Return the (X, Y) coordinate for the center point of the cell that contains the specified text.  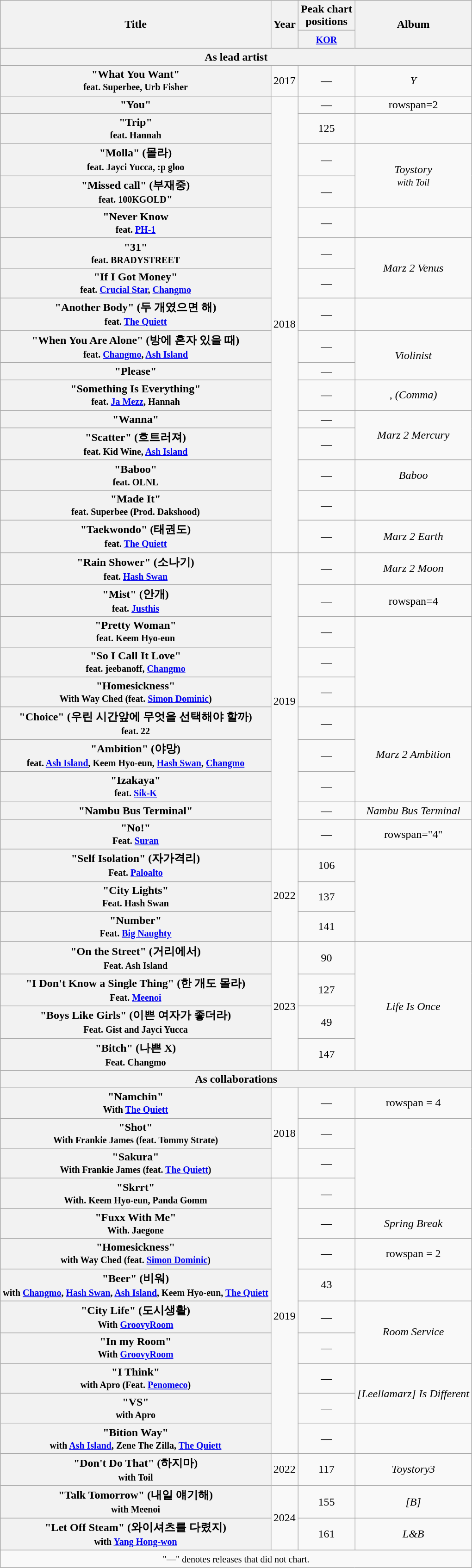
"So I Call It Love" feat. jeebanoff, Changmo (136, 662)
rowspan = 4 (414, 1103)
rowspan=2 (414, 105)
"Missed call" (부재중) feat. 100KGOLD" (136, 192)
141 (326, 926)
"Taekwondo" (태권도) feat. The Quiett (136, 536)
Peak chart positions (326, 16)
"City Life" (도시생활) With GroovyRoom (136, 1317)
127 (326, 990)
"Sakura" With Frankie James (feat. The Quiett) (136, 1163)
"Nambu Bus Terminal" (136, 810)
Toystorywith Toil (414, 176)
"Bition Way" with Ash Island, Zene The Zilla, The Quiett (136, 1438)
"Ambition" (야망) feat. Ash Island, Keem Hyo-eun, Hash Swan, Changmo (136, 756)
"Bitch" (나쁜 X) Feat. Changmo (136, 1054)
Toystory3 (414, 1469)
, (Comma) (414, 395)
"Izakaya" feat. Sik-K (136, 787)
90 (326, 958)
106 (326, 866)
"Don't Do That" (하지마) with Toil (136, 1469)
"Number" Feat. Big Naughty (136, 926)
"Baboo" feat. OLNL (136, 475)
"Scatter" (흐트러져) feat. Kid Wine, Ash Island (136, 444)
125 (326, 129)
49 (326, 1022)
"Never Know feat. PH-1 (136, 223)
"City Lights" Feat. Hash Swan (136, 897)
Marz 2 Earth (414, 536)
"What You Want" feat. Superbee, Urb Fisher (136, 81)
"In my Room" With GroovyRoom (136, 1348)
"I Don't Know a Single Thing" (한 개도 몰라) Feat. Meenoi (136, 990)
147 (326, 1054)
"VS" with Apro (136, 1408)
"No!" Feat. Suran (136, 835)
Life Is Once (414, 1006)
"Please" (136, 372)
"Shot" With Frankie James (feat. Tommy Strate) (136, 1134)
"Namchin" With The Quiett (136, 1103)
"Homesickness" With Way Ched (feat. Simon Dominic) (136, 692)
"Self Isolation" (자가격리) Feat. Paloalto (136, 866)
Baboo (414, 475)
[Leellamarz] Is Different (414, 1393)
"When You Are Alone" (방에 혼자 있을 때) feat. Changmo, Ash Island (136, 347)
Spring Break (414, 1223)
rowspan="4" (414, 835)
Nambu Bus Terminal (414, 810)
"Homesickness" with Way Ched (feat. Simon Dominic) (136, 1254)
KOR (326, 39)
2017 (284, 81)
43 (326, 1285)
Marz 2 Venus (414, 268)
rowspan = 2 (414, 1254)
[B] (414, 1502)
"Talk Tomorrow" (내일 얘기해) with Meenoi (136, 1502)
rowspan=4 (414, 601)
"I Think" with Apro (Feat. Penomeco) (136, 1378)
"Choice" (우린 시간앞에 무엇을 선택해야 할까) feat. 22 (136, 723)
"Something Is Everything"feat. Ja Mezz, Hannah (136, 395)
As collaborations (236, 1079)
Album (414, 24)
"Let Off Steam" (와이셔츠를 다렸지) with Yang Hong-won (136, 1534)
"Boys Like Girls" (이쁜 여자가 좋더라) Feat. Gist and Jayci Yucca (136, 1022)
Title (136, 24)
155 (326, 1502)
Marz 2 Mercury (414, 435)
"Trip" feat. Hannah (136, 129)
2023 (284, 1006)
"Rain Shower" (소나기) feat. Hash Swan (136, 569)
"—" denotes releases that did not chart. (236, 1559)
"Pretty Woman" feat. Keem Hyo-eun (136, 632)
"Molla" (몰라) feat. Jayci Yucca, :p gloo (136, 160)
"On the Street" (거리에서) Feat. Ash Island (136, 958)
137 (326, 897)
L&B (414, 1534)
"Another Body" (두 개였으면 해) feat. The Quiett (136, 314)
"Beer" (비워) with Changmo, Hash Swan, Ash Island, Keem Hyo-eun, The Quiett (136, 1285)
Marz 2 Ambition (414, 754)
Y (414, 81)
"Skrrt" With. Keem Hyo-eun, Panda Gomm (136, 1194)
2024 (284, 1518)
Year (284, 24)
Marz 2 Moon (414, 569)
As lead artist (236, 57)
"31" feat. BRADYSTREET (136, 253)
"Fuxx With Me" With. Jaegone (136, 1223)
"Made It" feat. Superbee (Prod. Dakshood) (136, 505)
"Wanna" (136, 419)
117 (326, 1469)
Room Service (414, 1332)
"If I Got Money" feat. Crucial Star, Changmo (136, 283)
"You" (136, 105)
161 (326, 1534)
"Mist" (안개) feat. Justhis (136, 601)
Violinist (414, 355)
